Output the (x, y) coordinate of the center of the cell containing the given text.  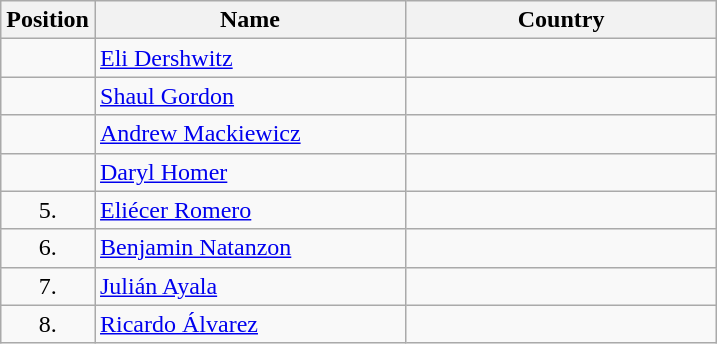
Ricardo Álvarez (250, 324)
Country (562, 20)
8. (48, 324)
Andrew Mackiewicz (250, 134)
Benjamin Natanzon (250, 248)
Position (48, 20)
Eli Dershwitz (250, 58)
6. (48, 248)
Julián Ayala (250, 286)
Name (250, 20)
7. (48, 286)
Eliécer Romero (250, 210)
Shaul Gordon (250, 96)
Daryl Homer (250, 172)
5. (48, 210)
